Output the [x, y] coordinate of the center of the cell containing the given text.  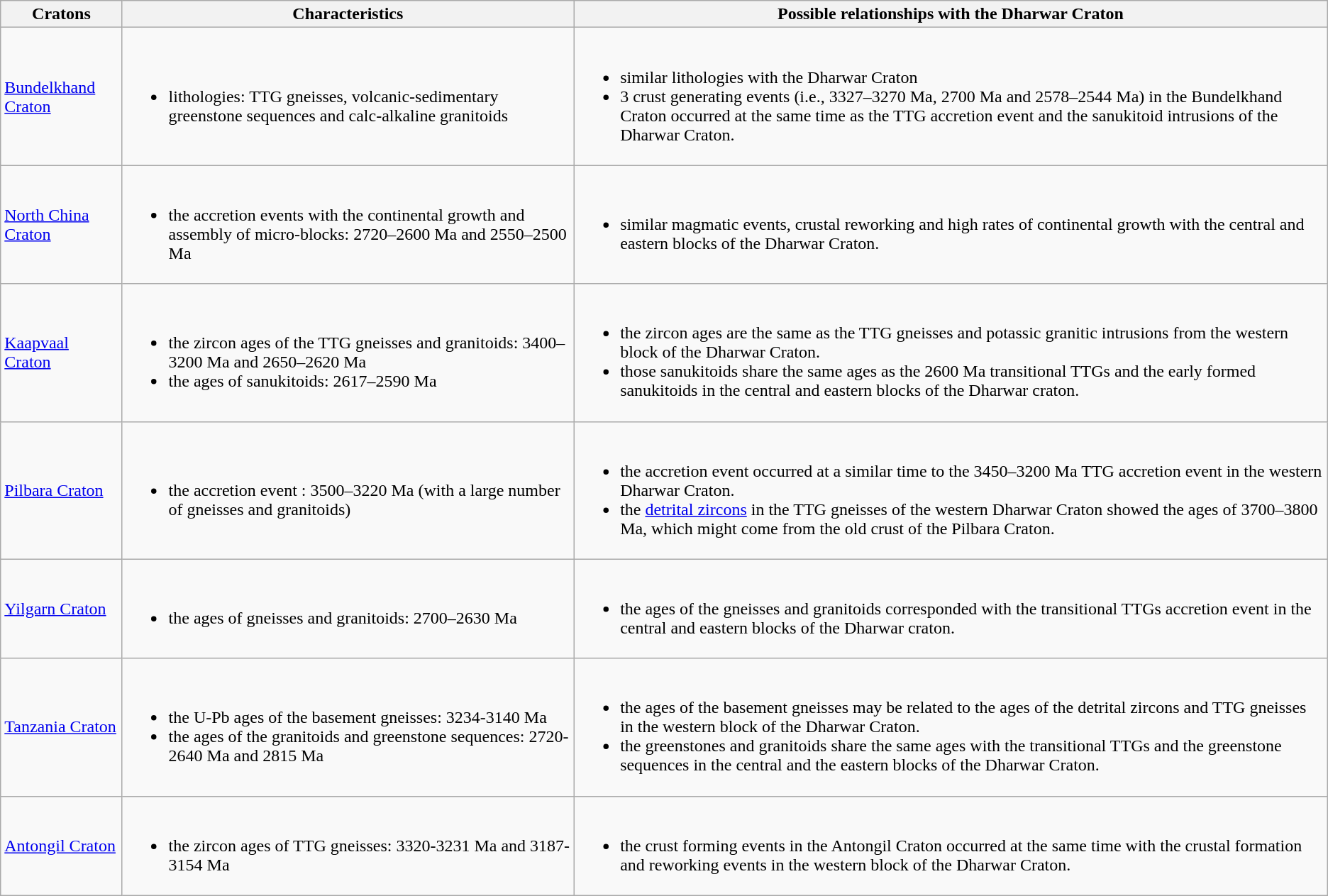
Pilbara Craton [61, 490]
the zircon ages of TTG gneisses: 3320-3231 Ma and 3187-3154 Ma [348, 846]
the accretion event : 3500–3220 Ma (with a large number of gneisses and granitoids) [348, 490]
North China Craton [61, 224]
Bundelkhand Craton [61, 96]
Possible relationships with the Dharwar Craton [951, 14]
the zircon ages of the TTG gneisses and granitoids: 3400–3200 Ma and 2650–2620 Mathe ages of sanukitoids: 2617–2590 Ma [348, 353]
the ages of gneisses and granitoids: 2700–2630 Ma [348, 609]
the U-Pb ages of the basement gneisses: 3234-3140 Mathe ages of the granitoids and greenstone sequences: 2720-2640 Ma and 2815 Ma [348, 727]
Characteristics [348, 14]
Yilgarn Craton [61, 609]
Tanzania Craton [61, 727]
Cratons [61, 14]
similar magmatic events, crustal reworking and high rates of continental growth with the central and eastern blocks of the Dharwar Craton. [951, 224]
the accretion events with the continental growth and assembly of micro-blocks: 2720–2600 Ma and 2550–2500 Ma [348, 224]
Kaapvaal Craton [61, 353]
lithologies: TTG gneisses, volcanic-sedimentary greenstone sequences and calc-alkaline granitoids [348, 96]
Antongil Craton [61, 846]
